Search for the cell housing the specified text and yield its [X, Y] center coordinate. 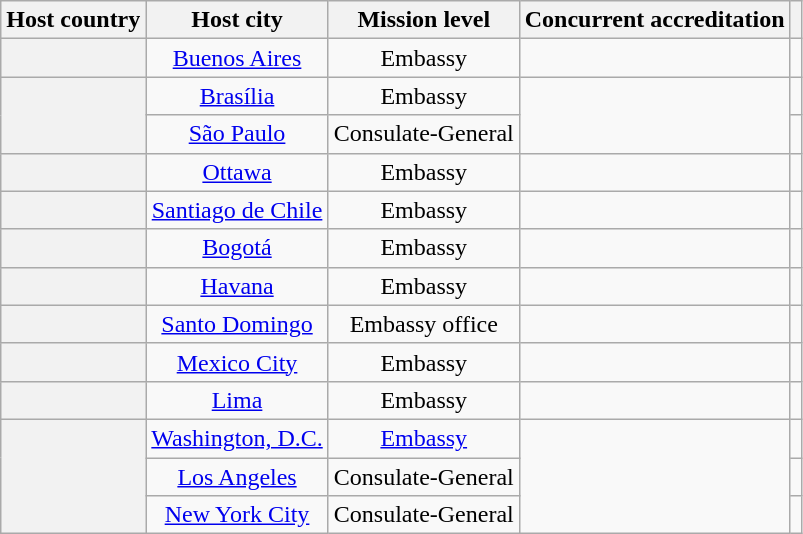
Buenos Aires [237, 58]
Santo Domingo [237, 324]
New York City [237, 515]
Bogotá [237, 248]
Host country [74, 20]
Embassy office [424, 324]
São Paulo [237, 134]
Mission level [424, 20]
Havana [237, 286]
Host city [237, 20]
Los Angeles [237, 477]
Lima [237, 400]
Concurrent accreditation [654, 20]
Brasília [237, 96]
Washington, D.C. [237, 438]
Mexico City [237, 362]
Ottawa [237, 172]
Santiago de Chile [237, 210]
